Scan for the cell matching the given text and deliver its [x, y] coordinate at center. 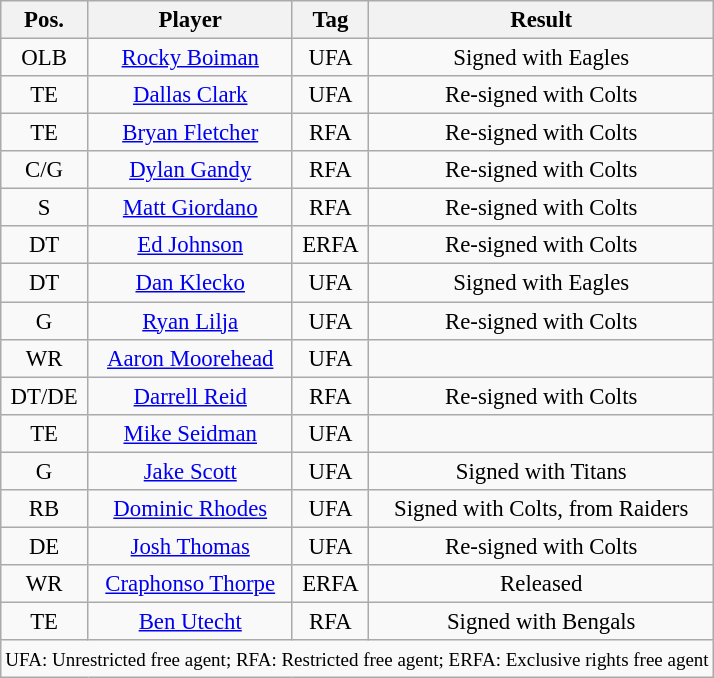
Jake Scott [190, 471]
Darrell Reid [190, 396]
Tag [330, 20]
Matt Giordano [190, 208]
Player [190, 20]
Ben Utecht [190, 621]
Dan Klecko [190, 283]
Result [540, 20]
UFA: Unrestricted free agent; RFA: Restricted free agent; ERFA: Exclusive rights free agent [357, 659]
DE [44, 546]
RB [44, 508]
Signed with Titans [540, 471]
Aaron Moorehead [190, 358]
OLB [44, 57]
Signed with Colts, from Raiders [540, 508]
Dallas Clark [190, 95]
Signed with Bengals [540, 621]
Bryan Fletcher [190, 133]
Dominic Rhodes [190, 508]
Craphonso Thorpe [190, 584]
Ed Johnson [190, 245]
Mike Seidman [190, 433]
Dylan Gandy [190, 170]
C/G [44, 170]
Pos. [44, 20]
Rocky Boiman [190, 57]
S [44, 208]
Josh Thomas [190, 546]
DT/DE [44, 396]
Ryan Lilja [190, 321]
Released [540, 584]
